Search for the cell housing the specified text and yield its (X, Y) center coordinate. 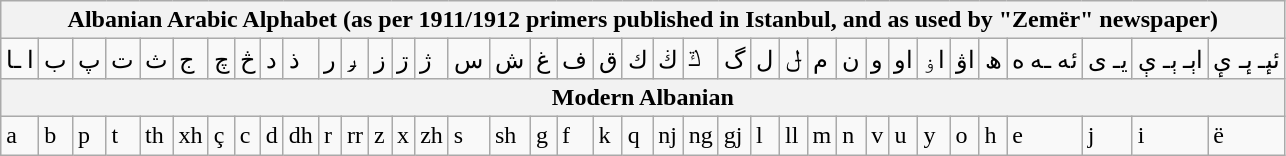
i (1170, 135)
Modern Albanian (643, 97)
ng (700, 135)
ذ (300, 59)
ن (852, 59)
اېـ ېـ ې (1170, 59)
n (852, 135)
ڗ (404, 59)
ݪ (793, 59)
q (638, 135)
j (1107, 135)
sh (510, 135)
dh (300, 135)
b (56, 135)
ج (190, 59)
غ (543, 59)
d (272, 135)
y (934, 135)
ھ (993, 59)
ف (576, 59)
k (608, 135)
rr (354, 135)
ll (793, 135)
ب (56, 59)
ژ (432, 59)
ل (764, 59)
g (543, 135)
ت (123, 59)
ئىٕـ ىٕـ ىٕ (1246, 59)
l (764, 135)
ڬ (668, 59)
r (330, 135)
xh (190, 135)
ݿ (700, 59)
ث (157, 59)
u (904, 135)
م (822, 59)
m (822, 135)
ز (380, 59)
اۏ (934, 59)
س (468, 59)
ë (1246, 135)
ك (638, 59)
Albanian Arabic Alphabet (as per 1911/1912 primers published in Istanbul, and as used by "Zemër" newspaper) (643, 20)
s (468, 135)
e (1045, 135)
څ (247, 59)
چ (221, 59)
ر (330, 59)
z (380, 135)
f (576, 135)
یـ ی (1107, 59)
ا ـا (20, 59)
و (878, 59)
ݛ (354, 59)
د (272, 59)
ئە ـە ە (1045, 59)
گ (734, 59)
zh (432, 135)
th (157, 135)
ç (221, 135)
ش (510, 59)
gj (734, 135)
a (20, 135)
ق (608, 59)
او (904, 59)
پ (89, 59)
p (89, 135)
t (123, 135)
c (247, 135)
اۋ (964, 59)
v (878, 135)
o (964, 135)
nj (668, 135)
h (993, 135)
x (404, 135)
